Extract the [x, y] coordinate from the center of the cell holding the provided text.  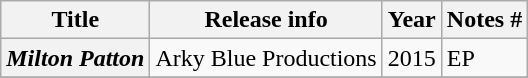
Milton Patton [76, 58]
EP [484, 58]
Notes # [484, 20]
2015 [412, 58]
Arky Blue Productions [266, 58]
Title [76, 20]
Release info [266, 20]
Year [412, 20]
